For the text-containing cell, return its midpoint in (X, Y) coordinate format. 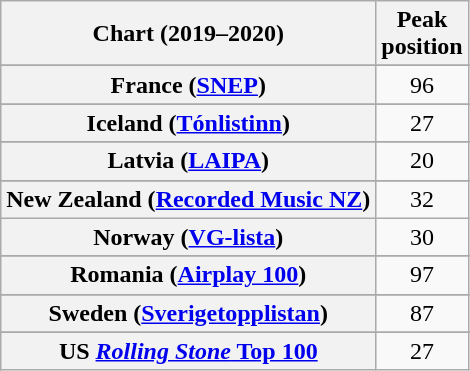
Latvia (LAIPA) (188, 161)
Norway (VG-lista) (188, 237)
Romania (Airplay 100) (188, 275)
US Rolling Stone Top 100 (188, 351)
97 (422, 275)
87 (422, 313)
Sweden (Sverigetopplistan) (188, 313)
Iceland (Tónlistinn) (188, 123)
France (SNEP) (188, 85)
Peakposition (422, 34)
32 (422, 199)
20 (422, 161)
New Zealand (Recorded Music NZ) (188, 199)
96 (422, 85)
30 (422, 237)
Chart (2019–2020) (188, 34)
